From the cell containing the given text, extract its center point as (X, Y) coordinate. 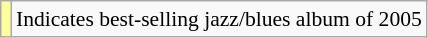
Indicates best-selling jazz/blues album of 2005 (219, 19)
